Provide the (X, Y) coordinate of the cell's center where the given text is located.  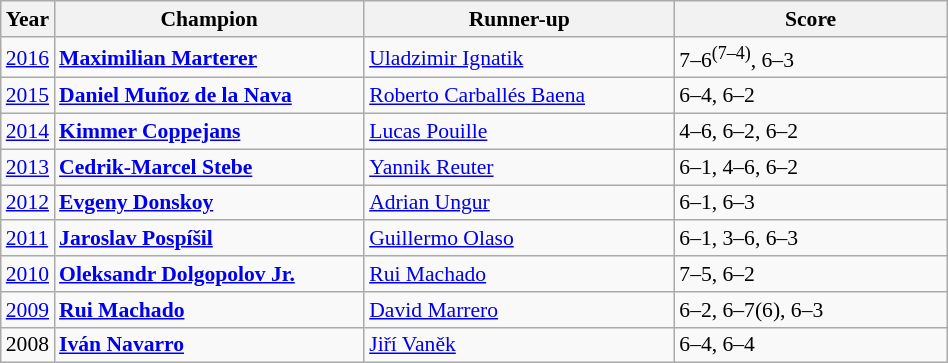
2011 (28, 239)
Champion (209, 19)
Yannik Reuter (519, 167)
4–6, 6–2, 6–2 (810, 132)
2016 (28, 58)
2015 (28, 96)
Adrian Ungur (519, 203)
Runner-up (519, 19)
6–1, 4–6, 6–2 (810, 167)
7–5, 6–2 (810, 274)
Jaroslav Pospíšil (209, 239)
Oleksandr Dolgopolov Jr. (209, 274)
7–6(7–4), 6–3 (810, 58)
2010 (28, 274)
Lucas Pouille (519, 132)
Uladzimir Ignatik (519, 58)
Kimmer Coppejans (209, 132)
6–1, 6–3 (810, 203)
2013 (28, 167)
Cedrik-Marcel Stebe (209, 167)
6–2, 6–7(6), 6–3 (810, 310)
2009 (28, 310)
Evgeny Donskoy (209, 203)
Roberto Carballés Baena (519, 96)
David Marrero (519, 310)
Daniel Muñoz de la Nava (209, 96)
6–4, 6–2 (810, 96)
Maximilian Marterer (209, 58)
6–4, 6–4 (810, 345)
Guillermo Olaso (519, 239)
Score (810, 19)
2012 (28, 203)
2014 (28, 132)
Jiří Vaněk (519, 345)
Year (28, 19)
Iván Navarro (209, 345)
2008 (28, 345)
6–1, 3–6, 6–3 (810, 239)
